For the text-containing cell, return its midpoint in [X, Y] coordinate format. 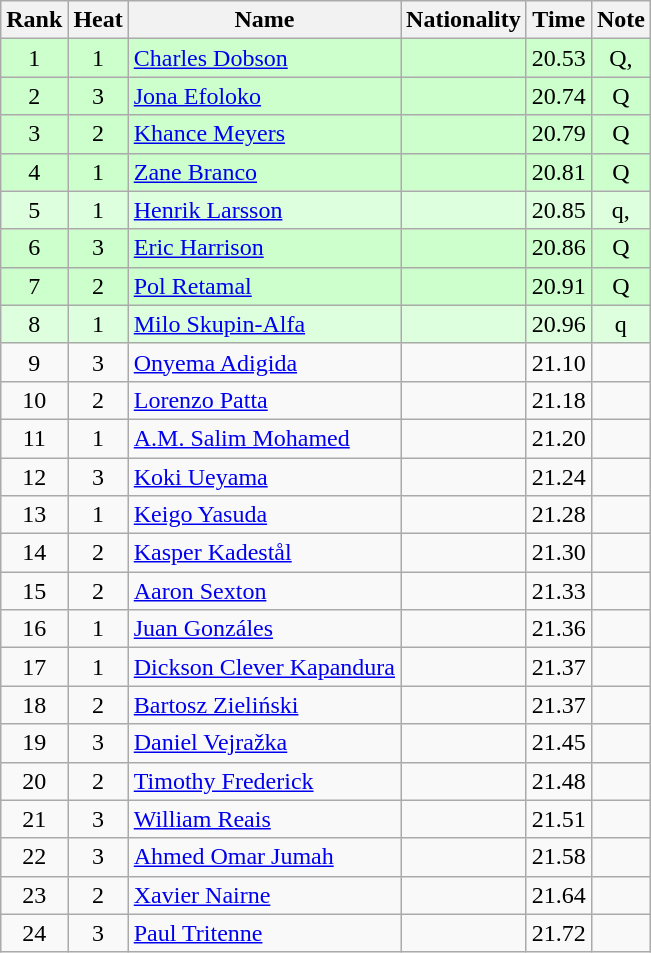
21.58 [558, 857]
6 [34, 248]
22 [34, 857]
21.24 [558, 477]
20.53 [558, 58]
Timothy Frederick [264, 781]
20.74 [558, 96]
20.86 [558, 248]
21.18 [558, 400]
5 [34, 210]
20.85 [558, 210]
Nationality [464, 20]
q, [620, 210]
Dickson Clever Kapandura [264, 667]
24 [34, 933]
18 [34, 705]
Daniel Vejražka [264, 743]
Time [558, 20]
21.20 [558, 438]
Zane Branco [264, 172]
20.96 [558, 324]
Eric Harrison [264, 248]
Q, [620, 58]
Khance Meyers [264, 134]
Note [620, 20]
20.81 [558, 172]
Bartosz Zieliński [264, 705]
10 [34, 400]
Paul Tritenne [264, 933]
21.36 [558, 629]
Aaron Sexton [264, 591]
q [620, 324]
21.48 [558, 781]
20 [34, 781]
21.33 [558, 591]
Name [264, 20]
William Reais [264, 819]
9 [34, 362]
Rank [34, 20]
Xavier Nairne [264, 895]
21.51 [558, 819]
4 [34, 172]
Pol Retamal [264, 286]
14 [34, 553]
Ahmed Omar Jumah [264, 857]
Kasper Kadestål [264, 553]
Charles Dobson [264, 58]
21.45 [558, 743]
Onyema Adigida [264, 362]
Keigo Yasuda [264, 515]
13 [34, 515]
21.30 [558, 553]
Koki Ueyama [264, 477]
8 [34, 324]
21.64 [558, 895]
17 [34, 667]
16 [34, 629]
12 [34, 477]
Jona Efoloko [264, 96]
21.28 [558, 515]
15 [34, 591]
7 [34, 286]
Juan Gonzáles [264, 629]
20.91 [558, 286]
19 [34, 743]
Heat [98, 20]
21.10 [558, 362]
Lorenzo Patta [264, 400]
Henrik Larsson [264, 210]
Milo Skupin-Alfa [264, 324]
21.72 [558, 933]
23 [34, 895]
20.79 [558, 134]
21 [34, 819]
A.M. Salim Mohamed [264, 438]
11 [34, 438]
